Locate the cell with the specified text and output its (x, y) center coordinate. 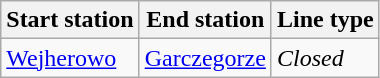
Wejherowo (70, 58)
Start station (70, 20)
Garczegorze (205, 58)
Closed (325, 58)
Line type (325, 20)
End station (205, 20)
